For the text-containing cell, return its midpoint in (x, y) coordinate format. 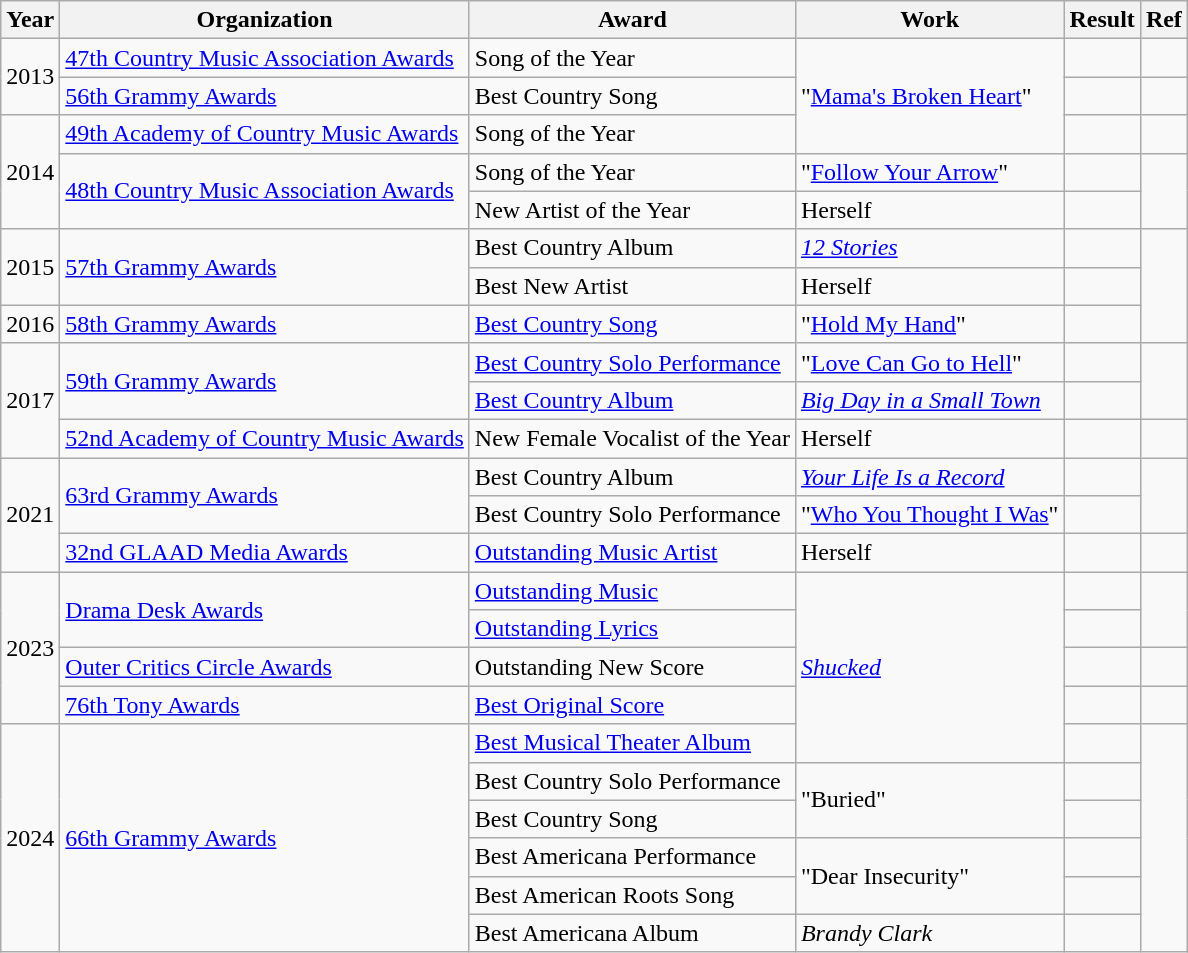
Your Life Is a Record (930, 477)
66th Grammy Awards (264, 838)
Work (930, 20)
Outstanding New Score (632, 667)
12 Stories (930, 248)
63rd Grammy Awards (264, 496)
2021 (30, 515)
56th Grammy Awards (264, 96)
Outstanding Lyrics (632, 629)
"Dear Insecurity" (930, 876)
2015 (30, 267)
48th Country Music Association Awards (264, 191)
Outstanding Music Artist (632, 553)
2014 (30, 172)
Best Americana Album (632, 933)
32nd GLAAD Media Awards (264, 553)
Big Day in a Small Town (930, 400)
New Female Vocalist of the Year (632, 438)
2016 (30, 324)
47th Country Music Association Awards (264, 58)
Drama Desk Awards (264, 610)
"Buried" (930, 800)
76th Tony Awards (264, 705)
2024 (30, 838)
Best Musical Theater Album (632, 743)
Best Americana Performance (632, 857)
Shucked (930, 667)
Best Original Score (632, 705)
"Hold My Hand" (930, 324)
57th Grammy Awards (264, 267)
Outer Critics Circle Awards (264, 667)
59th Grammy Awards (264, 381)
2017 (30, 400)
Result (1102, 20)
Organization (264, 20)
"Mama's Broken Heart" (930, 96)
Best American Roots Song (632, 895)
Outstanding Music (632, 591)
Best New Artist (632, 286)
"Follow Your Arrow" (930, 172)
2023 (30, 648)
Brandy Clark (930, 933)
New Artist of the Year (632, 210)
2013 (30, 77)
Award (632, 20)
58th Grammy Awards (264, 324)
"Love Can Go to Hell" (930, 362)
Ref (1164, 20)
Year (30, 20)
52nd Academy of Country Music Awards (264, 438)
"Who You Thought I Was" (930, 515)
49th Academy of Country Music Awards (264, 134)
